Output the [X, Y] coordinate of the center of the cell containing the given text.  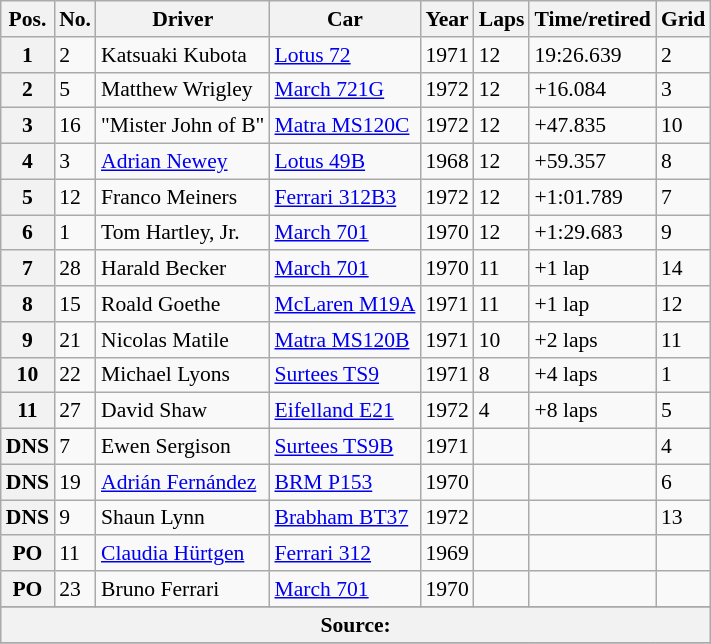
23 [75, 589]
Surtees TS9B [344, 447]
Lotus 49B [344, 162]
McLaren M19A [344, 304]
+2 laps [592, 340]
1969 [446, 554]
Michael Lyons [182, 375]
Matra MS120C [344, 126]
Laps [502, 19]
Grid [684, 19]
Eifelland E21 [344, 411]
Matthew Wrigley [182, 90]
19 [75, 482]
Katsuaki Kubota [182, 55]
Ferrari 312 [344, 554]
+4 laps [592, 375]
+47.835 [592, 126]
Time/retired [592, 19]
Ferrari 312B3 [344, 197]
Adrian Newey [182, 162]
"Mister John of B" [182, 126]
Nicolas Matile [182, 340]
BRM P153 [344, 482]
No. [75, 19]
14 [684, 269]
28 [75, 269]
Year [446, 19]
+16.084 [592, 90]
22 [75, 375]
Brabham BT37 [344, 518]
Source: [356, 625]
1968 [446, 162]
Shaun Lynn [182, 518]
21 [75, 340]
27 [75, 411]
Roald Goethe [182, 304]
Tom Hartley, Jr. [182, 233]
Adrián Fernández [182, 482]
Car [344, 19]
+8 laps [592, 411]
13 [684, 518]
16 [75, 126]
Bruno Ferrari [182, 589]
Driver [182, 19]
+1:29.683 [592, 233]
Pos. [28, 19]
March 721G [344, 90]
David Shaw [182, 411]
+1:01.789 [592, 197]
Matra MS120B [344, 340]
Lotus 72 [344, 55]
15 [75, 304]
Surtees TS9 [344, 375]
19:26.639 [592, 55]
Claudia Hürtgen [182, 554]
+59.357 [592, 162]
Franco Meiners [182, 197]
Harald Becker [182, 269]
Ewen Sergison [182, 447]
